Return the [X, Y] coordinate for the center point of the cell that contains the specified text.  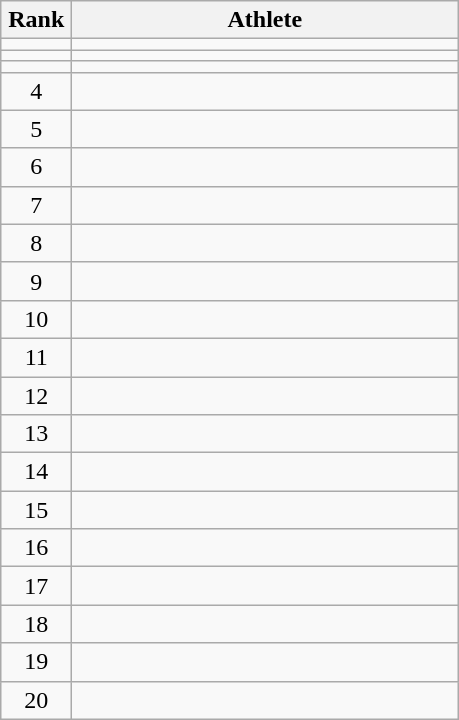
20 [36, 700]
13 [36, 434]
7 [36, 205]
17 [36, 586]
Athlete [265, 20]
8 [36, 243]
18 [36, 624]
15 [36, 510]
4 [36, 91]
9 [36, 281]
11 [36, 357]
5 [36, 129]
12 [36, 395]
14 [36, 472]
Rank [36, 20]
10 [36, 319]
16 [36, 548]
6 [36, 167]
19 [36, 662]
